Locate the cell with the specified text and output its [X, Y] center coordinate. 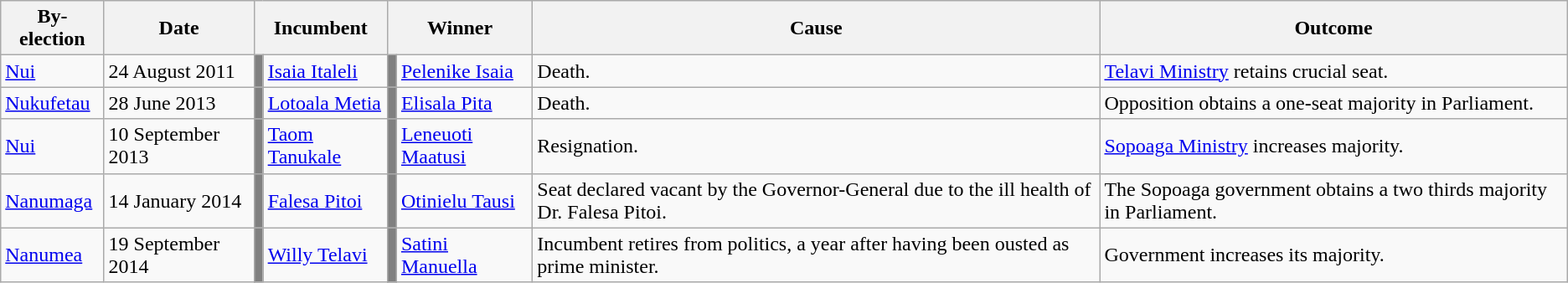
Winner [459, 28]
Leneuoti Maatusi [464, 146]
24 August 2011 [179, 71]
By-election [52, 28]
28 June 2013 [179, 103]
Sopoaga Ministry increases majority. [1333, 146]
Nanumaga [52, 201]
Lotoala Metia [325, 103]
Taom Tanukale [325, 146]
Date [179, 28]
Opposition obtains a one-seat majority in Parliament. [1333, 103]
Elisala Pita [464, 103]
14 January 2014 [179, 201]
Pelenike Isaia [464, 71]
Resignation. [816, 146]
Nanumea [52, 255]
10 September 2013 [179, 146]
19 September 2014 [179, 255]
Outcome [1333, 28]
Incumbent retires from politics, a year after having been ousted as prime minister. [816, 255]
Willy Telavi [325, 255]
Falesa Pitoi [325, 201]
Incumbent [320, 28]
Otinielu Tausi [464, 201]
Isaia Italeli [325, 71]
Government increases its majority. [1333, 255]
Nukufetau [52, 103]
Cause [816, 28]
Seat declared vacant by the Governor-General due to the ill health of Dr. Falesa Pitoi. [816, 201]
Telavi Ministry retains crucial seat. [1333, 71]
Satini Manuella [464, 255]
The Sopoaga government obtains a two thirds majority in Parliament. [1333, 201]
